Output the (x, y) coordinate of the center of the cell containing the given text.  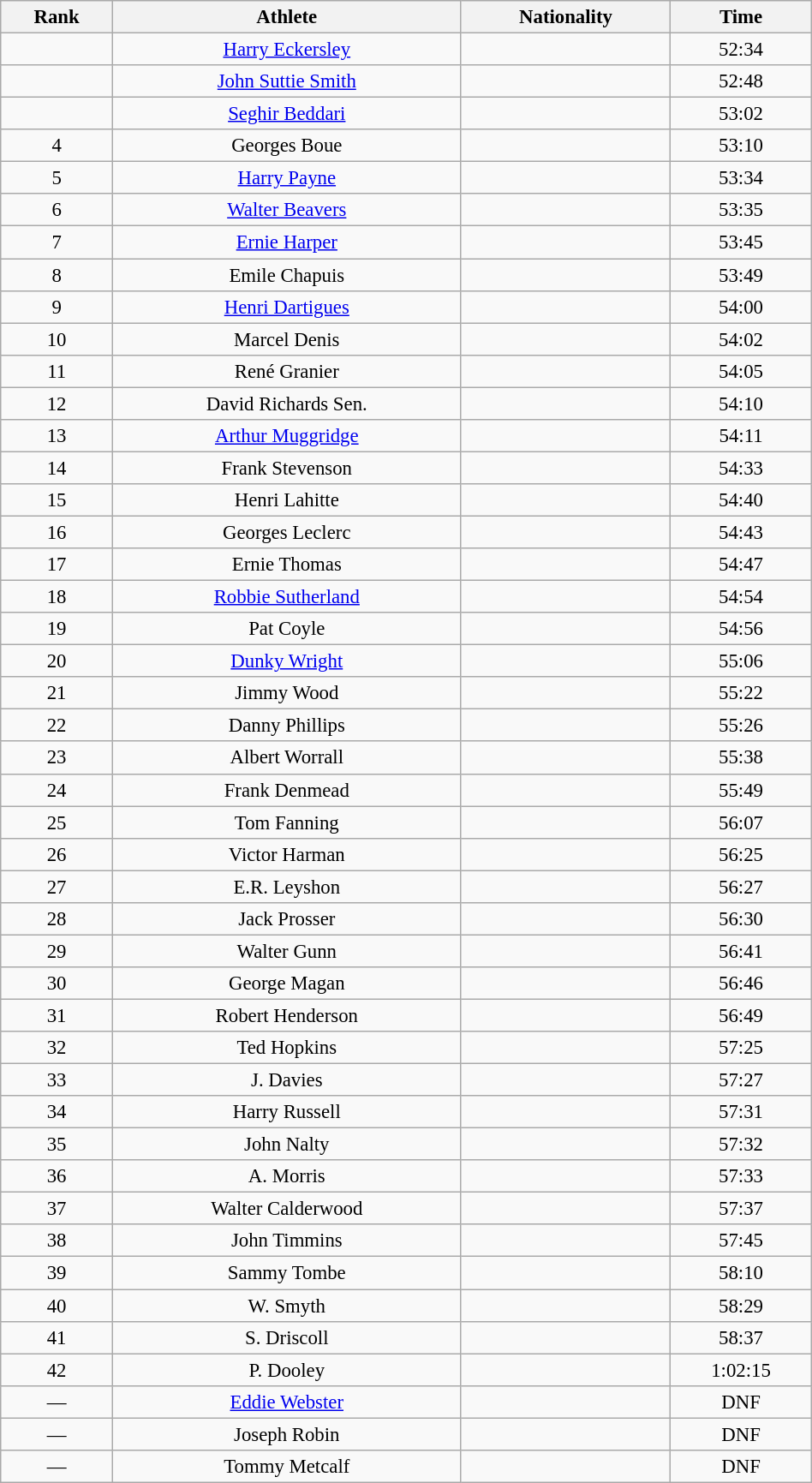
John Nalty (286, 1145)
56:27 (741, 887)
36 (57, 1176)
39 (57, 1273)
John Suttie Smith (286, 81)
42 (57, 1370)
J. Davies (286, 1080)
34 (57, 1112)
Dunky Wright (286, 661)
31 (57, 1015)
Victor Harman (286, 854)
57:25 (741, 1048)
David Richards Sen. (286, 404)
Jack Prosser (286, 919)
57:32 (741, 1145)
14 (57, 468)
55:22 (741, 693)
Walter Beavers (286, 210)
16 (57, 532)
Robert Henderson (286, 1015)
Jimmy Wood (286, 693)
53:49 (741, 275)
P. Dooley (286, 1370)
20 (57, 661)
Seghir Beddari (286, 114)
56:49 (741, 1015)
5 (57, 178)
Danny Phillips (286, 726)
58:10 (741, 1273)
55:26 (741, 726)
Frank Denmead (286, 790)
George Magan (286, 984)
13 (57, 436)
52:34 (741, 50)
54:33 (741, 468)
Marcel Denis (286, 339)
Nationality (565, 17)
22 (57, 726)
9 (57, 307)
54:10 (741, 404)
53:34 (741, 178)
58:29 (741, 1306)
56:07 (741, 822)
W. Smyth (286, 1306)
19 (57, 629)
Tommy Metcalf (286, 1467)
53:02 (741, 114)
Tom Fanning (286, 822)
Ernie Harper (286, 242)
54:00 (741, 307)
25 (57, 822)
Harry Russell (286, 1112)
Athlete (286, 17)
Pat Coyle (286, 629)
54:05 (741, 371)
Ted Hopkins (286, 1048)
54:02 (741, 339)
54:54 (741, 597)
28 (57, 919)
Albert Worrall (286, 758)
Henri Dartigues (286, 307)
Time (741, 17)
Georges Boue (286, 146)
54:47 (741, 565)
55:38 (741, 758)
17 (57, 565)
35 (57, 1145)
54:56 (741, 629)
58:37 (741, 1337)
Henri Lahitte (286, 500)
12 (57, 404)
57:33 (741, 1176)
54:40 (741, 500)
57:45 (741, 1241)
29 (57, 951)
15 (57, 500)
Arthur Muggridge (286, 436)
Eddie Webster (286, 1402)
56:41 (741, 951)
Ernie Thomas (286, 565)
53:10 (741, 146)
Sammy Tombe (286, 1273)
Emile Chapuis (286, 275)
55:06 (741, 661)
38 (57, 1241)
57:37 (741, 1209)
56:46 (741, 984)
56:30 (741, 919)
52:48 (741, 81)
6 (57, 210)
23 (57, 758)
Rank (57, 17)
57:27 (741, 1080)
8 (57, 275)
7 (57, 242)
40 (57, 1306)
E.R. Leyshon (286, 887)
41 (57, 1337)
Georges Leclerc (286, 532)
21 (57, 693)
Harry Payne (286, 178)
4 (57, 146)
Frank Stevenson (286, 468)
A. Morris (286, 1176)
30 (57, 984)
54:43 (741, 532)
Robbie Sutherland (286, 597)
53:35 (741, 210)
37 (57, 1209)
S. Driscoll (286, 1337)
26 (57, 854)
55:49 (741, 790)
18 (57, 597)
Joseph Robin (286, 1434)
33 (57, 1080)
Walter Calderwood (286, 1209)
53:45 (741, 242)
René Granier (286, 371)
54:11 (741, 436)
11 (57, 371)
John Timmins (286, 1241)
Harry Eckersley (286, 50)
32 (57, 1048)
27 (57, 887)
56:25 (741, 854)
10 (57, 339)
57:31 (741, 1112)
Walter Gunn (286, 951)
1:02:15 (741, 1370)
24 (57, 790)
